Identify which cell holds the provided text, then report its [x, y] central coordinate. 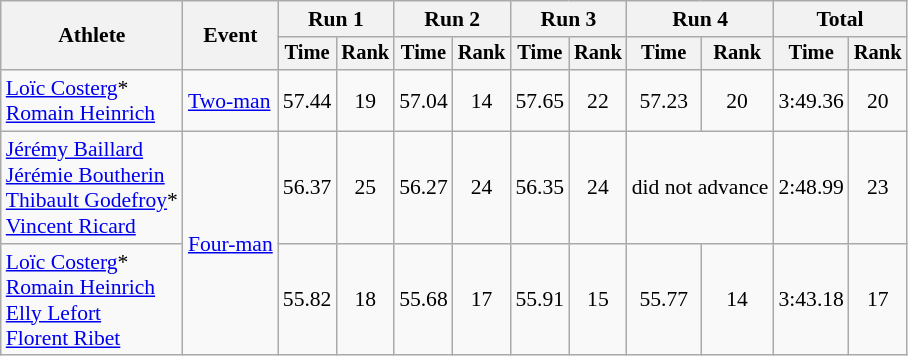
Run 4 [700, 19]
55.91 [540, 300]
Event [230, 36]
Run 3 [568, 19]
57.04 [424, 100]
57.65 [540, 100]
did not advance [700, 188]
Two-man [230, 100]
3:43.18 [810, 300]
55.77 [664, 300]
22 [598, 100]
23 [878, 188]
Jérémy BaillardJérémie BoutherinThibault Godefroy*Vincent Ricard [92, 188]
18 [365, 300]
56.35 [540, 188]
Loïc Costerg*Romain HeinrichElly LefortFlorent Ribet [92, 300]
15 [598, 300]
Run 2 [452, 19]
Four-man [230, 244]
55.82 [308, 300]
2:48.99 [810, 188]
19 [365, 100]
57.23 [664, 100]
25 [365, 188]
57.44 [308, 100]
56.27 [424, 188]
Total [840, 19]
55.68 [424, 300]
Run 1 [336, 19]
56.37 [308, 188]
3:49.36 [810, 100]
Loïc Costerg*Romain Heinrich [92, 100]
Athlete [92, 36]
